Search for the cell housing the specified text and yield its (X, Y) center coordinate. 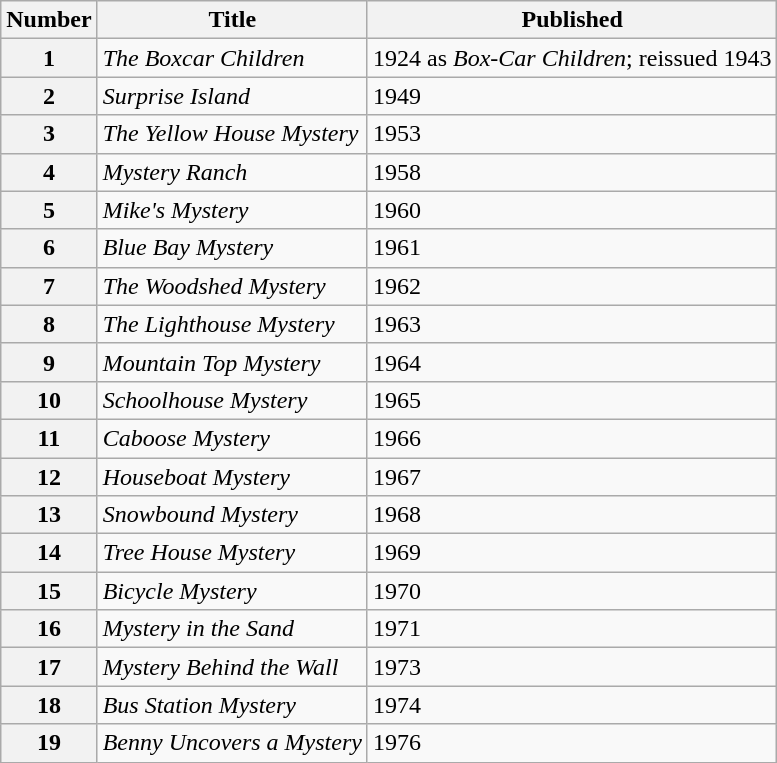
1924 as Box-Car Children; reissued 1943 (572, 58)
19 (49, 743)
1970 (572, 591)
Tree House Mystery (232, 553)
10 (49, 400)
3 (49, 134)
16 (49, 629)
Mystery in the Sand (232, 629)
1 (49, 58)
11 (49, 438)
Mike's Mystery (232, 210)
5 (49, 210)
Mystery Ranch (232, 172)
Snowbound Mystery (232, 515)
4 (49, 172)
14 (49, 553)
6 (49, 248)
1958 (572, 172)
1971 (572, 629)
Schoolhouse Mystery (232, 400)
15 (49, 591)
Surprise Island (232, 96)
1961 (572, 248)
1973 (572, 667)
1953 (572, 134)
Number (49, 20)
1974 (572, 705)
18 (49, 705)
The Lighthouse Mystery (232, 324)
Blue Bay Mystery (232, 248)
1968 (572, 515)
Caboose Mystery (232, 438)
Published (572, 20)
1964 (572, 362)
The Woodshed Mystery (232, 286)
2 (49, 96)
Houseboat Mystery (232, 477)
Bicycle Mystery (232, 591)
Benny Uncovers a Mystery (232, 743)
1965 (572, 400)
1976 (572, 743)
1960 (572, 210)
Mountain Top Mystery (232, 362)
The Boxcar Children (232, 58)
9 (49, 362)
1966 (572, 438)
1967 (572, 477)
12 (49, 477)
13 (49, 515)
8 (49, 324)
17 (49, 667)
1969 (572, 553)
Mystery Behind the Wall (232, 667)
1949 (572, 96)
7 (49, 286)
1963 (572, 324)
The Yellow House Mystery (232, 134)
Bus Station Mystery (232, 705)
Title (232, 20)
1962 (572, 286)
